Detect which cell encompasses the target text, then output its (X, Y) center coordinate. 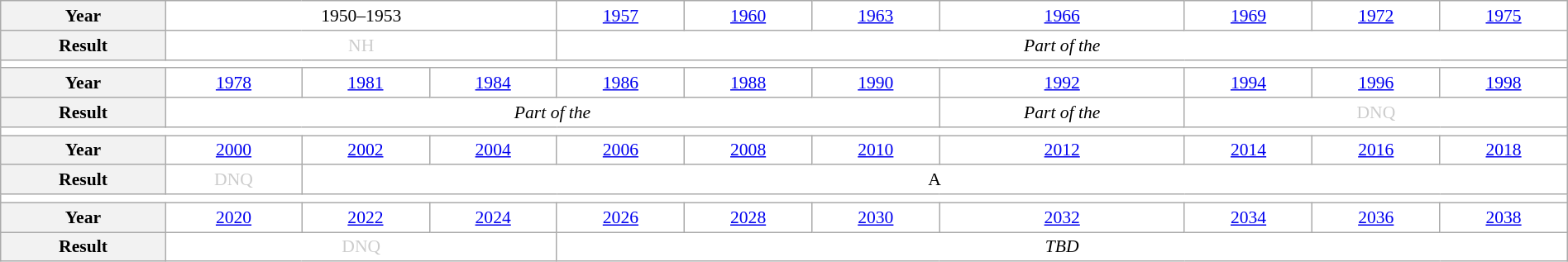
1957 (620, 16)
2014 (1248, 150)
2016 (1376, 150)
1972 (1376, 16)
2026 (620, 217)
2006 (620, 150)
2036 (1376, 217)
2024 (493, 217)
2020 (233, 217)
1966 (1062, 16)
A (935, 180)
2022 (366, 217)
2002 (366, 150)
2010 (876, 150)
1969 (1248, 16)
1990 (876, 83)
1998 (1503, 83)
1978 (233, 83)
1996 (1376, 83)
2004 (493, 150)
NH (361, 45)
1963 (876, 16)
1984 (493, 83)
2008 (748, 150)
1981 (366, 83)
2032 (1062, 217)
1975 (1503, 16)
2018 (1503, 150)
2030 (876, 217)
TBD (1062, 247)
1994 (1248, 83)
2028 (748, 217)
2038 (1503, 217)
1950–1953 (361, 16)
2000 (233, 150)
1988 (748, 83)
1992 (1062, 83)
2012 (1062, 150)
1960 (748, 16)
2034 (1248, 217)
1986 (620, 83)
